Scan for the cell matching the given text and deliver its (X, Y) coordinate at center. 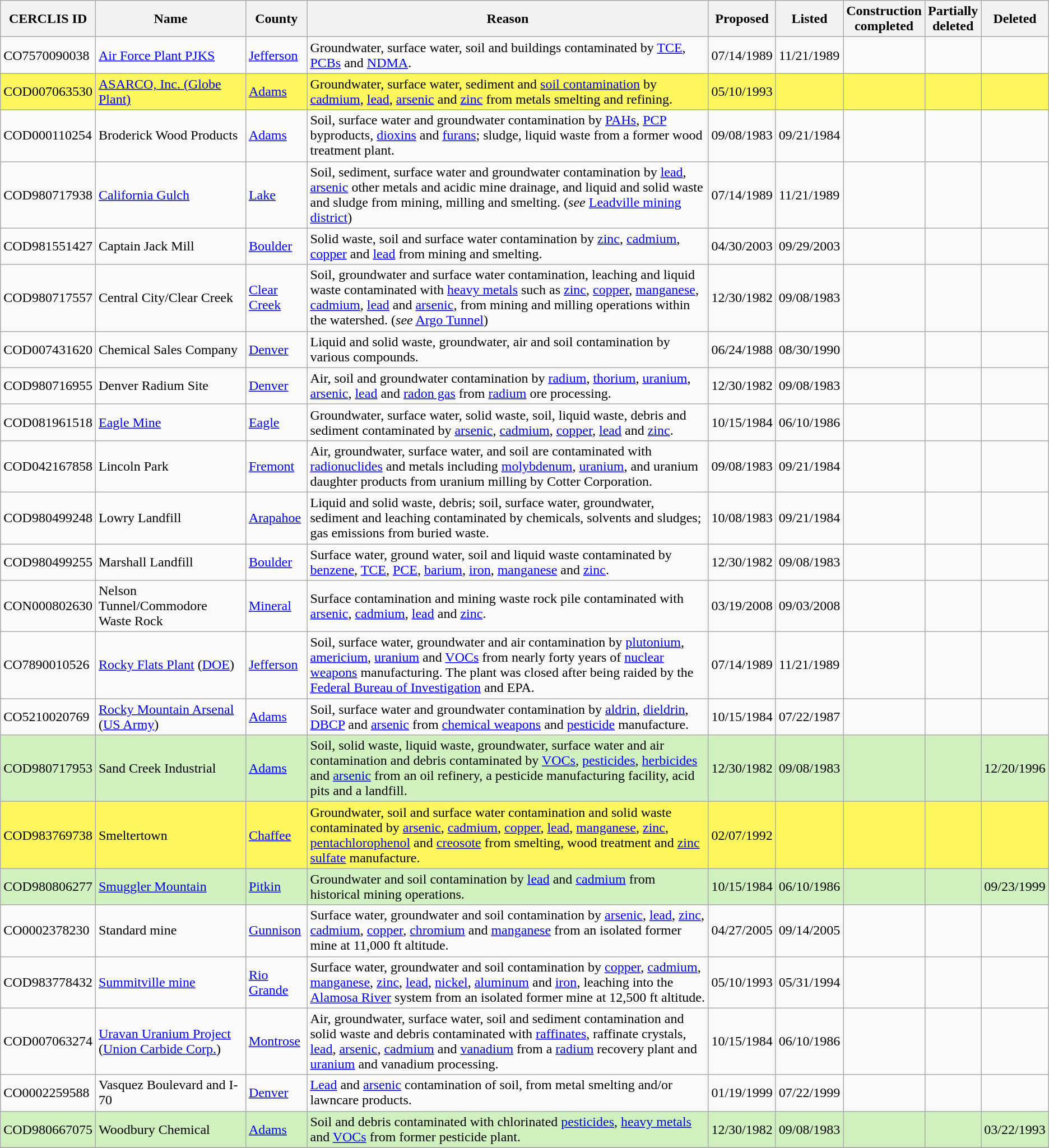
Woodbury Chemical (170, 1130)
CERCLIS ID (48, 19)
Rocky Flats Plant (DOE) (170, 666)
Marshall Landfill (170, 561)
COD007063530 (48, 92)
CON000802630 (48, 606)
09/29/2003 (809, 247)
Solid waste, soil and surface water contamination by zinc, cadmium, copper and lead from mining and smelting. (508, 247)
Denver Radium Site (170, 385)
Constructioncompleted (884, 19)
Fremont (276, 466)
Smuggler Mountain (170, 886)
Pitkin (276, 886)
Chaffee (276, 835)
Arapahoe (276, 518)
CO0002378230 (48, 931)
Smeltertown (170, 835)
08/30/1990 (809, 350)
Summitville mine (170, 982)
Standard mine (170, 931)
ASARCO, Inc. (Globe Plant) (170, 92)
COD983778432 (48, 982)
Clear Creek (276, 298)
Rio Grande (276, 982)
Reason (508, 19)
COD007431620 (48, 350)
Lincoln Park (170, 466)
Soil and debris contaminated with chlorinated pesticides, heavy metals and VOCs from former pesticide plant. (508, 1130)
Gunnison (276, 931)
02/07/1992 (742, 835)
Surface contamination and mining waste rock pile contaminated with arsenic, cadmium, lead and zinc. (508, 606)
12/20/1996 (1015, 769)
03/19/2008 (742, 606)
Groundwater, surface water, sediment and soil contamination by cadmium, lead, arsenic and zinc from metals smelting and refining. (508, 92)
Eagle Mine (170, 422)
Captain Jack Mill (170, 247)
California Gulch (170, 195)
COD000110254 (48, 136)
COD980499255 (48, 561)
10/08/1983 (742, 518)
07/22/1987 (809, 717)
Rocky Mountain Arsenal (US Army) (170, 717)
CO5210020769 (48, 717)
Air, soil and groundwater contamination by radium, thorium, uranium, arsenic, lead and radon gas from radium ore processing. (508, 385)
COD980717557 (48, 298)
Lead and arsenic contamination of soil, from metal smelting and/or lawncare products. (508, 1093)
CO0002259588 (48, 1093)
04/27/2005 (742, 931)
Partiallydeleted (953, 19)
Broderick Wood Products (170, 136)
Nelson Tunnel/Commodore Waste Rock (170, 606)
Sand Creek Industrial (170, 769)
Lake (276, 195)
Mineral (276, 606)
Groundwater and soil contamination by lead and cadmium from historical mining operations. (508, 886)
COD980717938 (48, 195)
Central City/Clear Creek (170, 298)
Air Force Plant PJKS (170, 55)
Vasquez Boulevard and I-70 (170, 1093)
Lowry Landfill (170, 518)
Groundwater, surface water, solid waste, soil, liquid waste, debris and sediment contaminated by arsenic, cadmium, copper, lead and zinc. (508, 422)
Deleted (1015, 19)
Montrose (276, 1041)
Surface water, ground water, soil and liquid waste contaminated by benzene, TCE, PCE, barium, iron, manganese and zinc. (508, 561)
COD980667075 (48, 1130)
05/31/1994 (809, 982)
COD983769738 (48, 835)
09/23/1999 (1015, 886)
09/03/2008 (809, 606)
CO7890010526 (48, 666)
04/30/2003 (742, 247)
COD980806277 (48, 886)
06/24/1988 (742, 350)
CO7570090038 (48, 55)
Eagle (276, 422)
Uravan Uranium Project (Union Carbide Corp.) (170, 1041)
09/14/2005 (809, 931)
Listed (809, 19)
03/22/1993 (1015, 1130)
COD042167858 (48, 466)
Proposed (742, 19)
Liquid and solid waste, groundwater, air and soil contamination by various compounds. (508, 350)
Chemical Sales Company (170, 350)
COD980499248 (48, 518)
Soil, surface water and groundwater contamination by aldrin, dieldrin, DBCP and arsenic from chemical weapons and pesticide manufacture. (508, 717)
01/19/1999 (742, 1093)
COD980716955 (48, 385)
Groundwater, surface water, soil and buildings contaminated by TCE, PCBs and NDMA. (508, 55)
COD981551427 (48, 247)
COD081961518 (48, 422)
07/22/1999 (809, 1093)
County (276, 19)
COD007063274 (48, 1041)
Name (170, 19)
COD980717953 (48, 769)
